Pinpoint the cell where the given text exists, returning its [x, y] midpoint coordinate. 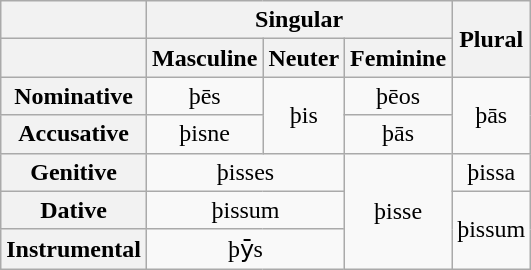
þēos [398, 96]
þisses [245, 172]
þēs [204, 96]
Plural [492, 39]
þisne [204, 134]
Masculine [204, 58]
Instrumental [74, 249]
Dative [74, 210]
Neuter [304, 58]
Nominative [74, 96]
þis [304, 115]
þisse [398, 211]
þȳs [245, 249]
Singular [298, 20]
Feminine [398, 58]
Accusative [74, 134]
þissa [492, 172]
Genitive [74, 172]
